Locate the cell with the specified text and output its (x, y) center coordinate. 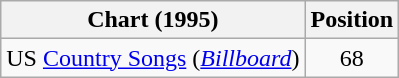
Chart (1995) (153, 20)
US Country Songs (Billboard) (153, 58)
68 (352, 58)
Position (352, 20)
